Find where the given text appears and provide that cell's center as [X, Y] coordinate. 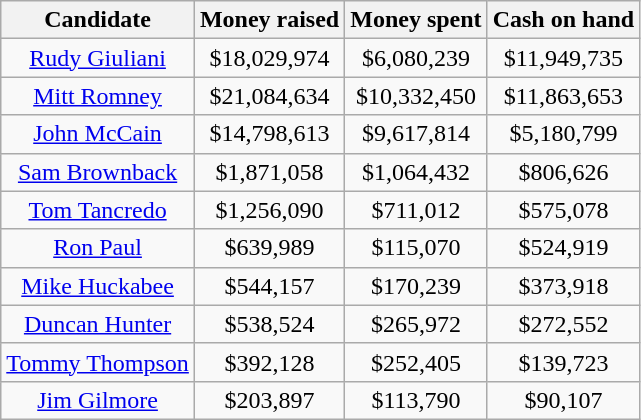
$113,790 [416, 400]
$711,012 [416, 210]
$265,972 [416, 324]
$11,949,735 [563, 58]
Mike Huckabee [98, 286]
$373,918 [563, 286]
John McCain [98, 134]
Duncan Hunter [98, 324]
$14,798,613 [269, 134]
$252,405 [416, 362]
Money raised [269, 20]
$1,256,090 [269, 210]
Tom Tancredo [98, 210]
Tommy Thompson [98, 362]
$170,239 [416, 286]
$21,084,634 [269, 96]
$524,919 [563, 248]
$11,863,653 [563, 96]
Ron Paul [98, 248]
$544,157 [269, 286]
Candidate [98, 20]
$6,080,239 [416, 58]
$115,070 [416, 248]
$806,626 [563, 172]
Mitt Romney [98, 96]
$90,107 [563, 400]
$5,180,799 [563, 134]
$1,871,058 [269, 172]
$392,128 [269, 362]
Rudy Giuliani [98, 58]
$575,078 [563, 210]
$10,332,450 [416, 96]
Sam Brownback [98, 172]
$18,029,974 [269, 58]
Money spent [416, 20]
Jim Gilmore [98, 400]
$139,723 [563, 362]
$203,897 [269, 400]
$538,524 [269, 324]
$272,552 [563, 324]
$1,064,432 [416, 172]
$639,989 [269, 248]
$9,617,814 [416, 134]
Cash on hand [563, 20]
